Scan for the cell matching the given text and deliver its (x, y) coordinate at center. 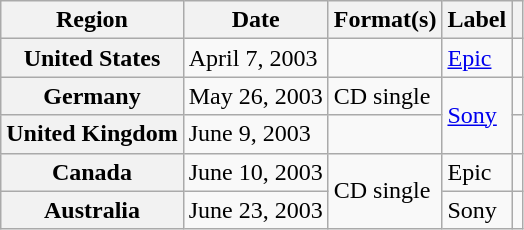
Germany (92, 96)
June 23, 2003 (256, 210)
May 26, 2003 (256, 96)
Format(s) (385, 20)
June 9, 2003 (256, 134)
United Kingdom (92, 134)
Date (256, 20)
June 10, 2003 (256, 172)
April 7, 2003 (256, 58)
Canada (92, 172)
Label (477, 20)
United States (92, 58)
Australia (92, 210)
Region (92, 20)
